Capture the cell that displays the provided text and extract its (x, y) central coordinate. 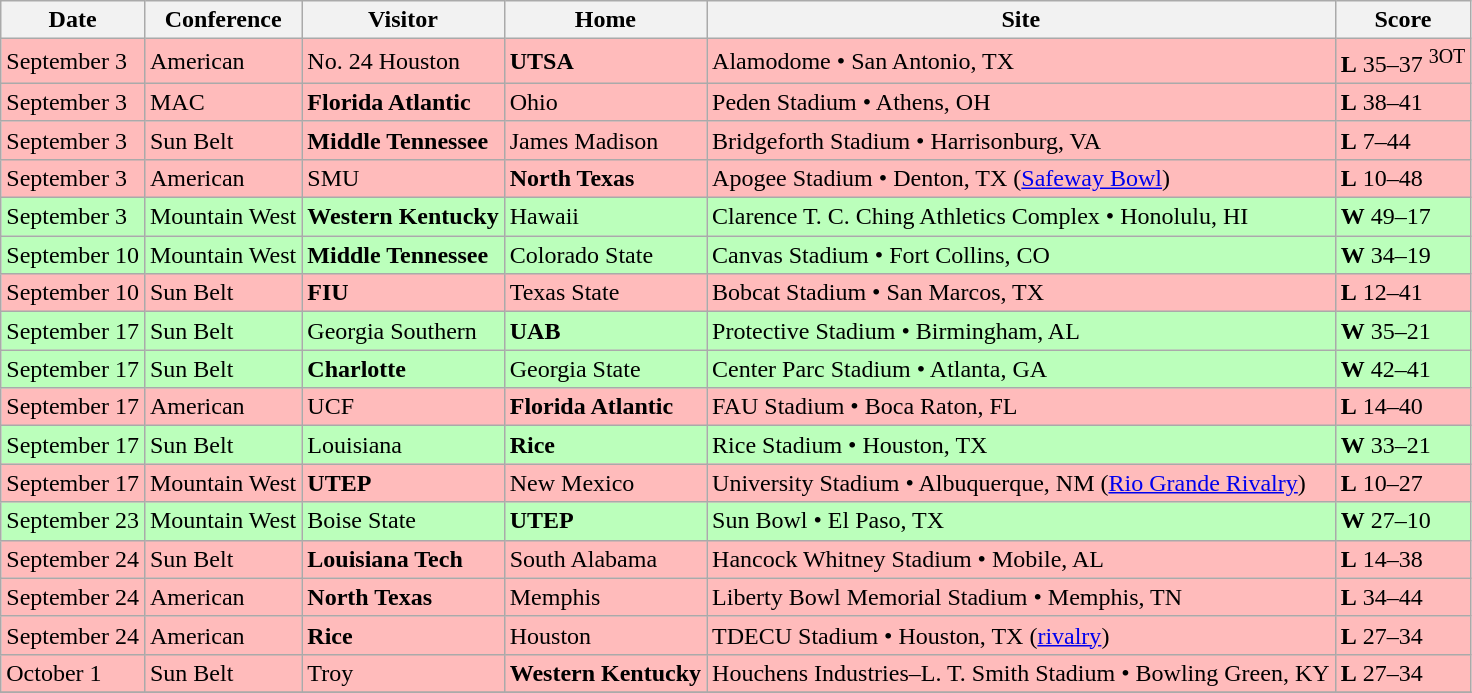
L 12–41 (1403, 293)
L 14–38 (1403, 559)
Bridgeforth Stadium • Harrisonburg, VA (1022, 140)
Houchens Industries–L. T. Smith Stadium • Bowling Green, KY (1022, 673)
Sun Bowl • El Paso, TX (1022, 521)
SMU (403, 178)
Houston (605, 635)
Charlotte (403, 369)
University Stadium • Albuquerque, NM (Rio Grande Rivalry) (1022, 483)
Rice Stadium • Houston, TX (1022, 445)
Site (1022, 20)
Hancock Whitney Stadium • Mobile, AL (1022, 559)
New Mexico (605, 483)
L 10–27 (1403, 483)
Alamodome • San Antonio, TX (1022, 62)
L 7–44 (1403, 140)
September 23 (73, 521)
UAB (605, 331)
W 35–21 (1403, 331)
Georgia State (605, 369)
L 34–44 (1403, 597)
Center Parc Stadium • Atlanta, GA (1022, 369)
L 10–48 (1403, 178)
UCF (403, 407)
Bobcat Stadium • San Marcos, TX (1022, 293)
October 1 (73, 673)
UTSA (605, 62)
Visitor (403, 20)
Texas State (605, 293)
Hawaii (605, 217)
FAU Stadium • Boca Raton, FL (1022, 407)
Louisiana (403, 445)
Date (73, 20)
Memphis (605, 597)
Protective Stadium • Birmingham, AL (1022, 331)
Georgia Southern (403, 331)
Clarence T. C. Ching Athletics Complex • Honolulu, HI (1022, 217)
Liberty Bowl Memorial Stadium • Memphis, TN (1022, 597)
Boise State (403, 521)
Louisiana Tech (403, 559)
L 14–40 (1403, 407)
Conference (222, 20)
TDECU Stadium • Houston, TX (rivalry) (1022, 635)
Ohio (605, 102)
MAC (222, 102)
W 42–41 (1403, 369)
L 38–41 (1403, 102)
W 49–17 (1403, 217)
Home (605, 20)
Colorado State (605, 255)
No. 24 Houston (403, 62)
South Alabama (605, 559)
Troy (403, 673)
FIU (403, 293)
Peden Stadium • Athens, OH (1022, 102)
W 34–19 (1403, 255)
Apogee Stadium • Denton, TX (Safeway Bowl) (1022, 178)
L 35–37 3OT (1403, 62)
Canvas Stadium • Fort Collins, CO (1022, 255)
W 27–10 (1403, 521)
W 33–21 (1403, 445)
Score (1403, 20)
James Madison (605, 140)
